For the text-containing cell, return its midpoint in (x, y) coordinate format. 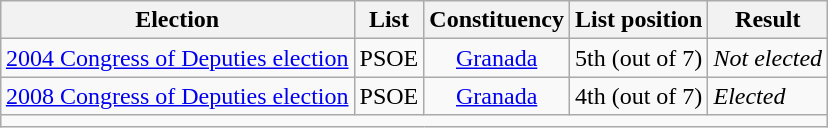
Not elected (768, 58)
Elected (768, 96)
List position (639, 20)
4th (out of 7) (639, 96)
2008 Congress of Deputies election (177, 96)
List (389, 20)
Result (768, 20)
2004 Congress of Deputies election (177, 58)
Election (177, 20)
5th (out of 7) (639, 58)
Constituency (497, 20)
